Extract the [x, y] coordinate from the center of the cell holding the provided text.  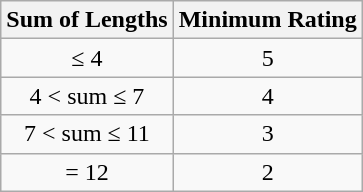
4 [268, 96]
= 12 [87, 172]
4 < sum ≤ 7 [87, 96]
≤ 4 [87, 58]
5 [268, 58]
Sum of Lengths [87, 20]
7 < sum ≤ 11 [87, 134]
3 [268, 134]
2 [268, 172]
Minimum Rating [268, 20]
